Output the [x, y] coordinate of the center of the cell containing the given text.  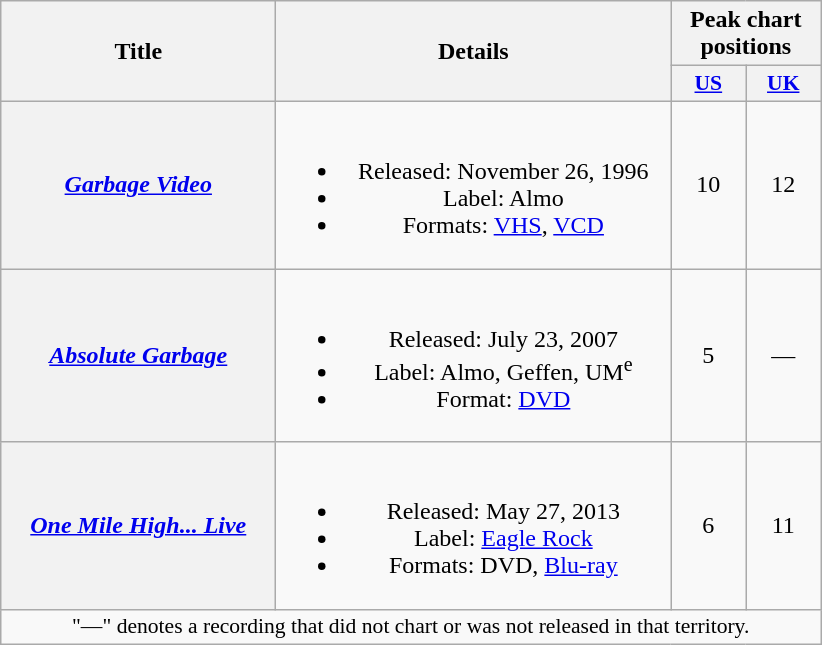
Details [474, 52]
US [708, 84]
12 [784, 184]
Released: May 27, 2013Label: Eagle RockFormats: DVD, Blu-ray [474, 526]
Title [138, 52]
UK [784, 84]
Garbage Video [138, 184]
— [784, 355]
One Mile High... Live [138, 526]
11 [784, 526]
6 [708, 526]
Peak chart positions [746, 34]
Absolute Garbage [138, 355]
10 [708, 184]
Released: November 26, 1996Label: AlmoFormats: VHS, VCD [474, 184]
5 [708, 355]
Released: July 23, 2007Label: Almo, Geffen, UMeFormat: DVD [474, 355]
"—" denotes a recording that did not chart or was not released in that territory. [411, 627]
